Capture the cell that displays the provided text and extract its (x, y) central coordinate. 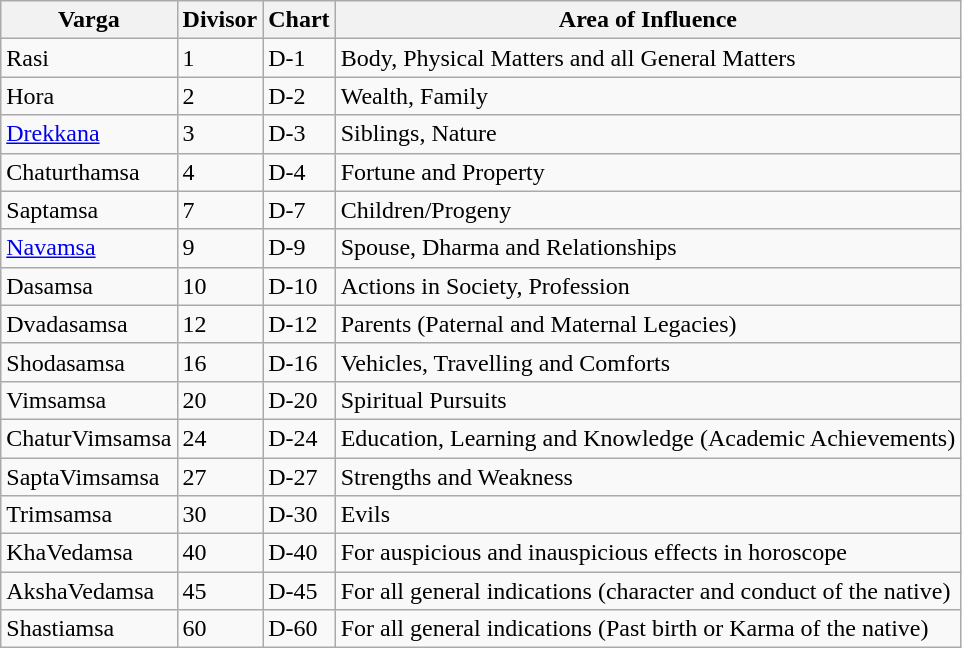
For auspicious and inauspicious effects in horoscope (648, 553)
7 (220, 210)
For all general indications (Past birth or Karma of the native) (648, 629)
20 (220, 400)
24 (220, 438)
Wealth, Family (648, 96)
Area of Influence (648, 20)
D-12 (299, 324)
2 (220, 96)
Drekkana (89, 134)
Rasi (89, 58)
Strengths and Weakness (648, 477)
10 (220, 286)
Varga (89, 20)
1 (220, 58)
D-40 (299, 553)
Shastiamsa (89, 629)
12 (220, 324)
3 (220, 134)
D-3 (299, 134)
Navamsa (89, 248)
Siblings, Nature (648, 134)
Fortune and Property (648, 172)
Education, Learning and Knowledge (Academic Achievements) (648, 438)
Trimsamsa (89, 515)
D-20 (299, 400)
D-7 (299, 210)
Chaturthamsa (89, 172)
Divisor (220, 20)
SaptaVimsamsa (89, 477)
9 (220, 248)
Shodasamsa (89, 362)
4 (220, 172)
Children/Progeny (648, 210)
D-45 (299, 591)
D-9 (299, 248)
D-30 (299, 515)
30 (220, 515)
Evils (648, 515)
60 (220, 629)
Saptamsa (89, 210)
Vehicles, Travelling and Comforts (648, 362)
27 (220, 477)
Actions in Society, Profession (648, 286)
Body, Physical Matters and all General Matters (648, 58)
D-10 (299, 286)
Dvadasamsa (89, 324)
AkshaVedamsa (89, 591)
Vimsamsa (89, 400)
45 (220, 591)
KhaVedamsa (89, 553)
D-16 (299, 362)
ChaturVimsamsa (89, 438)
40 (220, 553)
Dasamsa (89, 286)
Spouse, Dharma and Relationships (648, 248)
Parents (Paternal and Maternal Legacies) (648, 324)
D-1 (299, 58)
D-60 (299, 629)
Hora (89, 96)
D-24 (299, 438)
For all general indications (character and conduct of the native) (648, 591)
D-27 (299, 477)
D-2 (299, 96)
D-4 (299, 172)
16 (220, 362)
Spiritual Pursuits (648, 400)
Chart (299, 20)
